Output the [x, y] coordinate of the center of the cell containing the given text.  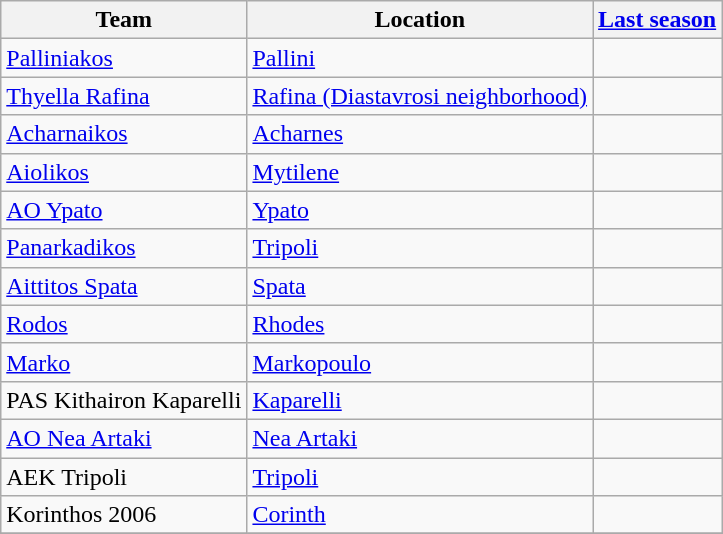
AEK Tripoli [124, 477]
Mytilene [420, 172]
Last season [658, 20]
Panarkadikos [124, 248]
Corinth [420, 515]
Location [420, 20]
Acharnes [420, 134]
Spata [420, 286]
Team [124, 20]
Rafina (Diastavrosi neighborhood) [420, 96]
Aiolikos [124, 172]
Pallini [420, 58]
Acharnaikos [124, 134]
Rodos [124, 324]
Rhodes [420, 324]
Korinthos 2006 [124, 515]
Nea Artaki [420, 438]
Palliniakos [124, 58]
AO Ypato [124, 210]
Marko [124, 362]
PAS Kithairon Kaparelli [124, 400]
Ypato [420, 210]
Aittitos Spata [124, 286]
Markopoulo [420, 362]
AO Nea Artaki [124, 438]
Kaparelli [420, 400]
Thyella Rafina [124, 96]
